For the text-containing cell, return its midpoint in (x, y) coordinate format. 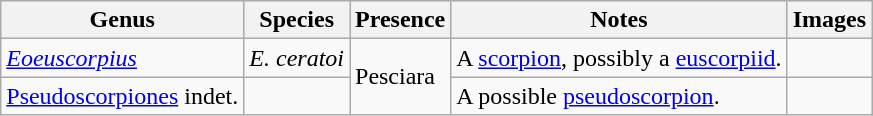
A possible pseudoscorpion. (619, 96)
Species (297, 20)
Pseudoscorpiones indet. (122, 96)
E. ceratoi (297, 58)
Presence (400, 20)
Notes (619, 20)
A scorpion, possibly a euscorpiid. (619, 58)
Genus (122, 20)
Images (829, 20)
Eoeuscorpius (122, 58)
Pesciara (400, 77)
